For the text-containing cell, return its midpoint in [X, Y] coordinate format. 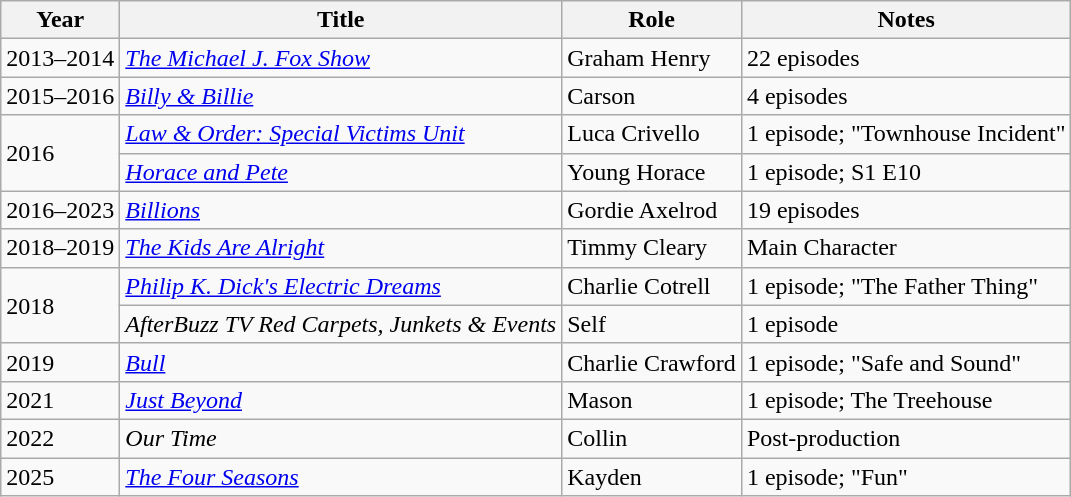
Our Time [341, 438]
2021 [60, 400]
1 episode; S1 E10 [906, 172]
Horace and Pete [341, 172]
Main Character [906, 248]
Role [652, 20]
The Four Seasons [341, 477]
The Michael J. Fox Show [341, 58]
Charlie Cotrell [652, 286]
1 episode; "Safe and Sound" [906, 362]
22 episodes [906, 58]
1 episode; "Fun" [906, 477]
Post-production [906, 438]
Billy & Billie [341, 96]
Just Beyond [341, 400]
Luca Crivello [652, 134]
2016 [60, 153]
2018–2019 [60, 248]
AfterBuzz TV Red Carpets, Junkets & Events [341, 324]
Graham Henry [652, 58]
Gordie Axelrod [652, 210]
2015–2016 [60, 96]
Charlie Crawford [652, 362]
Year [60, 20]
Self [652, 324]
Kayden [652, 477]
1 episode; The Treehouse [906, 400]
4 episodes [906, 96]
Carson [652, 96]
1 episode; "The Father Thing" [906, 286]
Timmy Cleary [652, 248]
Philip K. Dick's Electric Dreams [341, 286]
Bull [341, 362]
Collin [652, 438]
Title [341, 20]
2016–2023 [60, 210]
Law & Order: Special Victims Unit [341, 134]
2013–2014 [60, 58]
1 episode [906, 324]
2022 [60, 438]
Billions [341, 210]
2018 [60, 305]
19 episodes [906, 210]
1 episode; "Townhouse Incident" [906, 134]
The Kids Are Alright [341, 248]
Notes [906, 20]
Mason [652, 400]
2019 [60, 362]
Young Horace [652, 172]
2025 [60, 477]
